Extract the (X, Y) coordinate from the center of the cell holding the provided text.  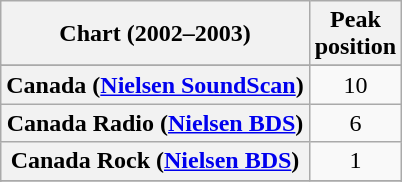
Canada (Nielsen SoundScan) (155, 85)
Canada Rock (Nielsen BDS) (155, 161)
6 (355, 123)
1 (355, 161)
Peakposition (355, 34)
10 (355, 85)
Chart (2002–2003) (155, 34)
Canada Radio (Nielsen BDS) (155, 123)
